Scan for the cell matching the given text and deliver its [x, y] coordinate at center. 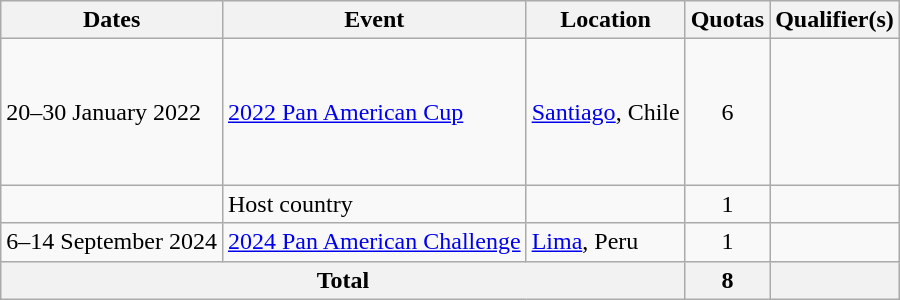
6–14 September 2024 [112, 242]
2022 Pan American Cup [374, 112]
Dates [112, 20]
6 [727, 112]
Qualifier(s) [835, 20]
Total [343, 280]
Santiago, Chile [606, 112]
Location [606, 20]
Lima, Peru [606, 242]
Host country [374, 204]
2024 Pan American Challenge [374, 242]
Event [374, 20]
Quotas [727, 20]
8 [727, 280]
20–30 January 2022 [112, 112]
